Return the (x, y) coordinate for the center point of the cell that contains the specified text.  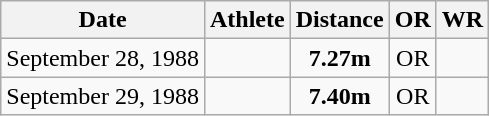
September 28, 1988 (103, 58)
Date (103, 20)
7.40m (340, 96)
7.27m (340, 58)
Athlete (247, 20)
Distance (340, 20)
WR (462, 20)
September 29, 1988 (103, 96)
